Identify which cell holds the provided text, then report its [x, y] central coordinate. 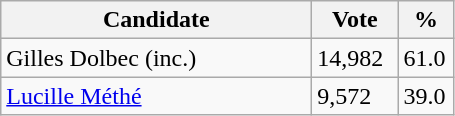
9,572 [355, 96]
Lucille Méthé [156, 96]
% [426, 20]
14,982 [355, 58]
Vote [355, 20]
Gilles Dolbec (inc.) [156, 58]
39.0 [426, 96]
61.0 [426, 58]
Candidate [156, 20]
